Extract the (x, y) coordinate from the center of the cell holding the provided text.  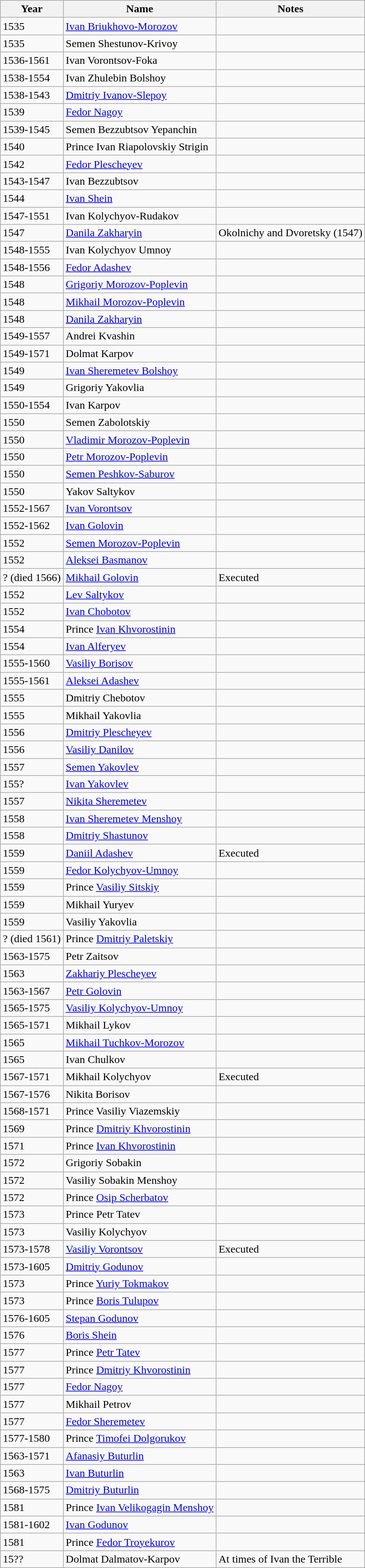
1539 (32, 112)
1547 (32, 233)
1563-1571 (32, 1456)
Grigoriy Yakovlia (140, 388)
Ivan Godunov (140, 1525)
Ivan Briukhovo-Morozov (140, 26)
15?? (32, 1559)
Vasiliy Danilov (140, 749)
1552-1562 (32, 526)
Ivan Yakovlev (140, 784)
Ivan Vorontsov (140, 509)
1563-1575 (32, 956)
Ivan Bezzubtsov (140, 181)
1538-1554 (32, 78)
Ivan Vorontsov-Foka (140, 61)
Ivan Alferyev (140, 646)
? (died 1561) (32, 939)
Notes (290, 9)
1536-1561 (32, 61)
1565-1571 (32, 1025)
Semen Morozov-Poplevin (140, 543)
Aleksei Adashev (140, 681)
Grigoriy Morozov-Poplevin (140, 285)
Vasiliy Vorontsov (140, 1249)
Lev Saltykov (140, 595)
Ivan Golovin (140, 526)
Yakov Saltykov (140, 491)
Dmitriy Shastunov (140, 836)
1563-1567 (32, 991)
Afanasiy Buturlin (140, 1456)
Prince Ivan Riapolovskiy Strigin (140, 147)
Semen Yakovlev (140, 767)
Ivan Karpov (140, 405)
Ivan Sheremetev Bolshoy (140, 371)
1550-1554 (32, 405)
1567-1576 (32, 1094)
Dmitriy Chebotov (140, 698)
Year (32, 9)
1577-1580 (32, 1439)
Ivan Zhulebin Bolshoy (140, 78)
1539-1545 (32, 129)
1571 (32, 1146)
Dmitriy Plescheyev (140, 732)
1549-1557 (32, 336)
Ivan Kolychyov Umnoy (140, 250)
Andrei Kvashin (140, 336)
Mikhail Morozov-Poplevin (140, 302)
Prince Yuriy Tokmakov (140, 1283)
Ivan Chobotov (140, 612)
Name (140, 9)
1542 (32, 164)
Nikita Sheremetev (140, 801)
1540 (32, 147)
Mikhail Yuryev (140, 905)
1573-1578 (32, 1249)
Ivan Kolychyov-Rudakov (140, 216)
Petr Morozov-Poplevin (140, 457)
Prince Vasiliy Sitskiy (140, 887)
Ivan Shein (140, 198)
1538-1543 (32, 95)
1567-1571 (32, 1077)
1547-1551 (32, 216)
Mikhail Yakovlia (140, 715)
Daniil Adashev (140, 853)
Grigoriy Sobakin (140, 1163)
Semen Peshkov-Saburov (140, 474)
1576-1605 (32, 1318)
1581-1602 (32, 1525)
Vasiliy Sobakin Menshoy (140, 1180)
1555-1560 (32, 663)
Aleksei Basmanov (140, 560)
Dolmat Dalmatov-Karpov (140, 1559)
1555-1561 (32, 681)
Vladimir Morozov-Poplevin (140, 439)
Prince Dmitriy Paletskiy (140, 939)
1565-1575 (32, 1008)
Fedor Adashev (140, 267)
Vasiliy Borisov (140, 663)
Fedor Sheremetev (140, 1421)
Ivan Sheremetev Menshoy (140, 819)
Mikhail Lykov (140, 1025)
1576 (32, 1335)
1569 (32, 1129)
Prince Vasiliy Viazemskiy (140, 1111)
Mikhail Petrov (140, 1404)
1548-1556 (32, 267)
? (died 1566) (32, 577)
1568-1575 (32, 1490)
Semen Zabolotskiy (140, 422)
Mikhail Kolychyov (140, 1077)
Okolnichy and Dvoretsky (1547) (290, 233)
1552-1567 (32, 509)
Vasiliy Yakovlia (140, 922)
Prince Timofei Dolgorukov (140, 1439)
Vasiliy Kolychyov (140, 1232)
Petr Golovin (140, 991)
At times of Ivan the Terrible (290, 1559)
1548-1555 (32, 250)
Prince Ivan Velikogagin Menshoy (140, 1507)
Semen Shestunov-Krivoy (140, 43)
Dolmat Karpov (140, 353)
Nikita Borisov (140, 1094)
Petr Zaitsov (140, 956)
1543-1547 (32, 181)
Vasiliy Kolychyov-Umnoy (140, 1008)
155? (32, 784)
Ivan Buturlin (140, 1473)
Boris Shein (140, 1335)
Mikhail Golovin (140, 577)
1549-1571 (32, 353)
1544 (32, 198)
1568-1571 (32, 1111)
Stepan Godunov (140, 1318)
Prince Osip Scherbatov (140, 1197)
1573-1605 (32, 1266)
Dmitriy Buturlin (140, 1490)
Fedor Kolychyov-Umnoy (140, 870)
Semen Bezzubtsov Yepanchin (140, 129)
Prince Fedor Troyekurov (140, 1542)
Prince Boris Tulupov (140, 1301)
Dmitriy Ivanov-Slepoy (140, 95)
Dmitriy Godunov (140, 1266)
Fedor Plescheyev (140, 164)
Mikhail Tuchkov-Morozov (140, 1042)
Ivan Chulkov (140, 1060)
Zakhariy Plescheyev (140, 973)
